Extract the (X, Y) coordinate from the center of the cell holding the provided text.  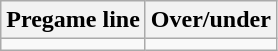
Pregame line (74, 20)
Over/under (210, 20)
